Scan for the cell matching the given text and deliver its [x, y] coordinate at center. 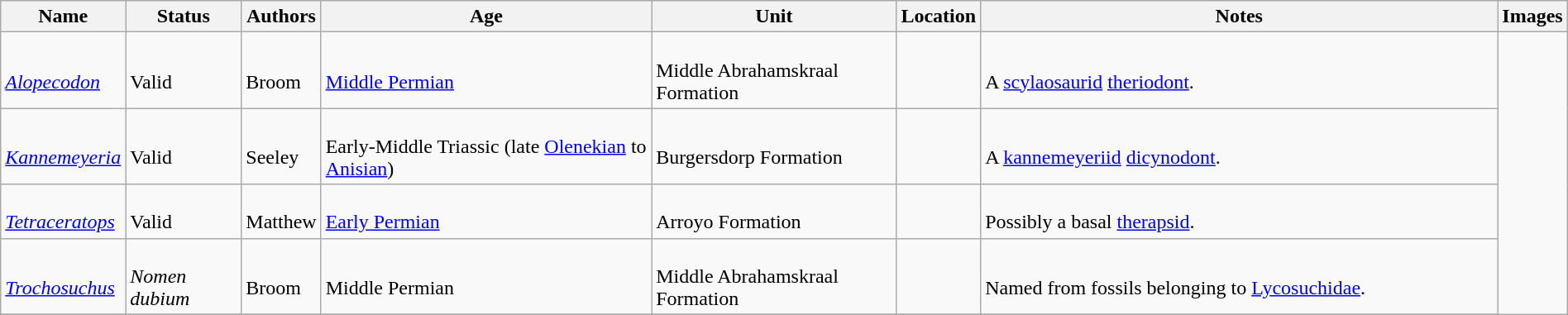
Possibly a basal therapsid. [1239, 212]
Early Permian [486, 212]
Unit [774, 17]
A scylaosaurid theriodont. [1239, 70]
Burgersdorp Formation [774, 146]
A kannemeyeriid dicynodont. [1239, 146]
Location [939, 17]
Kannemeyeria [63, 146]
Named from fossils belonging to Lycosuchidae. [1239, 276]
Notes [1239, 17]
Alopecodon [63, 70]
Seeley [281, 146]
Age [486, 17]
Name [63, 17]
Matthew [281, 212]
Nomen dubium [184, 276]
Tetraceratops [63, 212]
Images [1532, 17]
Arroyo Formation [774, 212]
Early-Middle Triassic (late Olenekian to Anisian) [486, 146]
Trochosuchus [63, 276]
Status [184, 17]
Authors [281, 17]
